Return the (x, y) coordinate for the center point of the cell that contains the specified text.  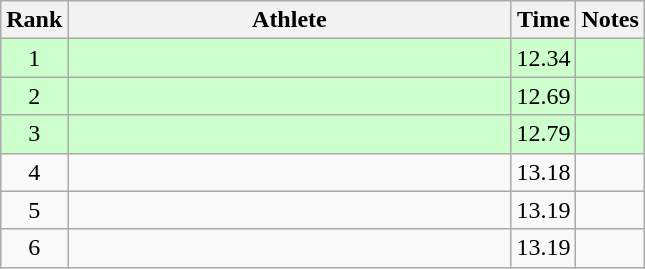
4 (34, 172)
12.69 (544, 96)
12.79 (544, 134)
13.18 (544, 172)
6 (34, 248)
12.34 (544, 58)
Athlete (290, 20)
Notes (610, 20)
Rank (34, 20)
3 (34, 134)
2 (34, 96)
Time (544, 20)
5 (34, 210)
1 (34, 58)
